Output the [x, y] coordinate of the center of the cell containing the given text.  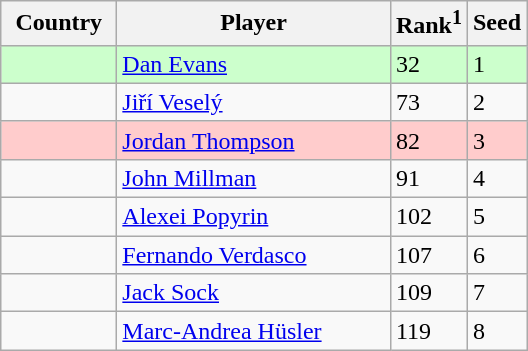
Alexei Popyrin [254, 217]
73 [428, 102]
6 [496, 255]
32 [428, 64]
Marc-Andrea Hüsler [254, 331]
4 [496, 178]
Country [59, 24]
3 [496, 140]
107 [428, 255]
102 [428, 217]
109 [428, 293]
Jack Sock [254, 293]
5 [496, 217]
91 [428, 178]
Seed [496, 24]
Dan Evans [254, 64]
119 [428, 331]
7 [496, 293]
8 [496, 331]
Jiří Veselý [254, 102]
2 [496, 102]
John Millman [254, 178]
Rank1 [428, 24]
Fernando Verdasco [254, 255]
Jordan Thompson [254, 140]
82 [428, 140]
1 [496, 64]
Player [254, 24]
